Return (X, Y) of the center of cell containing provided text 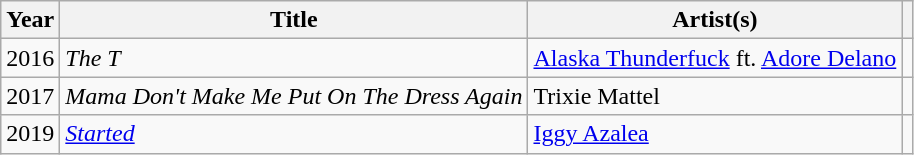
The T (294, 58)
Alaska Thunderfuck ft. Adore Delano (715, 58)
2016 (30, 58)
Year (30, 20)
Trixie Mattel (715, 96)
Iggy Azalea (715, 134)
Title (294, 20)
2019 (30, 134)
Started (294, 134)
Artist(s) (715, 20)
Mama Don't Make Me Put On The Dress Again (294, 96)
2017 (30, 96)
